Search for the cell housing the specified text and yield its (x, y) center coordinate. 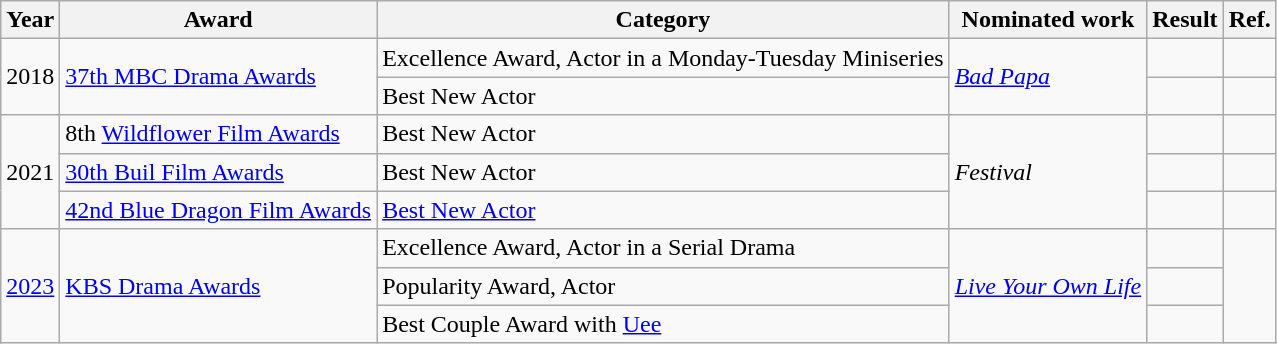
Ref. (1250, 20)
2023 (30, 286)
Excellence Award, Actor in a Monday-Tuesday Miniseries (664, 58)
Excellence Award, Actor in a Serial Drama (664, 248)
Popularity Award, Actor (664, 286)
Best Couple Award with Uee (664, 324)
2021 (30, 172)
Bad Papa (1048, 77)
KBS Drama Awards (218, 286)
8th Wildflower Film Awards (218, 134)
37th MBC Drama Awards (218, 77)
Result (1185, 20)
Award (218, 20)
30th Buil Film Awards (218, 172)
2018 (30, 77)
Year (30, 20)
Live Your Own Life (1048, 286)
Festival (1048, 172)
Nominated work (1048, 20)
Category (664, 20)
42nd Blue Dragon Film Awards (218, 210)
